Output the (x, y) coordinate of the center of the cell containing the given text.  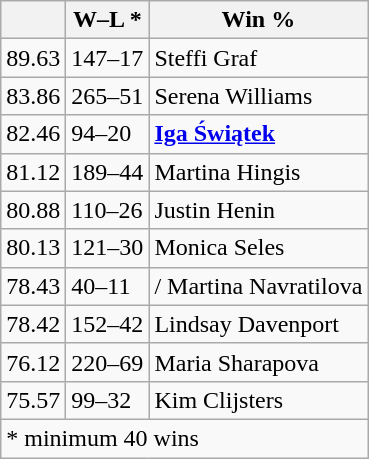
78.43 (34, 286)
W–L * (108, 20)
Win % (258, 20)
121–30 (108, 248)
189–44 (108, 172)
76.12 (34, 362)
94–20 (108, 134)
147–17 (108, 58)
265–51 (108, 96)
Steffi Graf (258, 58)
/ Martina Navratilova (258, 286)
Lindsay Davenport (258, 324)
40–11 (108, 286)
Kim Clijsters (258, 400)
75.57 (34, 400)
80.88 (34, 210)
81.12 (34, 172)
Maria Sharapova (258, 362)
Serena Williams (258, 96)
110–26 (108, 210)
* minimum 40 wins (184, 438)
152–42 (108, 324)
82.46 (34, 134)
80.13 (34, 248)
89.63 (34, 58)
Monica Seles (258, 248)
Justin Henin (258, 210)
Martina Hingis (258, 172)
78.42 (34, 324)
99–32 (108, 400)
Iga Świątek (258, 134)
220–69 (108, 362)
83.86 (34, 96)
